Output the [x, y] coordinate of the center of the cell containing the given text.  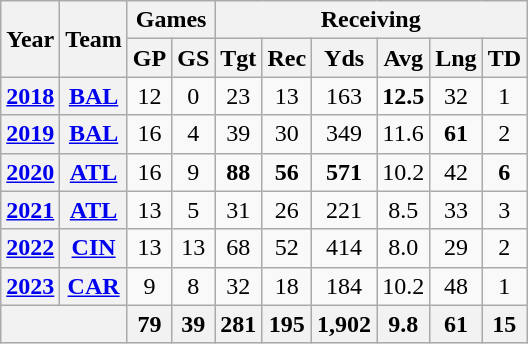
15 [504, 324]
281 [238, 324]
29 [456, 248]
Rec [287, 58]
9.8 [404, 324]
8 [194, 286]
1,902 [344, 324]
4 [194, 134]
2019 [30, 134]
18 [287, 286]
26 [287, 210]
11.6 [404, 134]
48 [456, 286]
2018 [30, 96]
88 [238, 172]
56 [287, 172]
Yds [344, 58]
0 [194, 96]
Avg [404, 58]
Year [30, 39]
Games [170, 20]
42 [456, 172]
571 [344, 172]
8.0 [404, 248]
3 [504, 210]
33 [456, 210]
GS [194, 58]
5 [194, 210]
79 [149, 324]
Lng [456, 58]
TD [504, 58]
Tgt [238, 58]
31 [238, 210]
163 [344, 96]
414 [344, 248]
221 [344, 210]
2020 [30, 172]
30 [287, 134]
2021 [30, 210]
2023 [30, 286]
GP [149, 58]
8.5 [404, 210]
2022 [30, 248]
CIN [94, 248]
CAR [94, 286]
12.5 [404, 96]
52 [287, 248]
Receiving [371, 20]
12 [149, 96]
Team [94, 39]
68 [238, 248]
23 [238, 96]
6 [504, 172]
349 [344, 134]
184 [344, 286]
195 [287, 324]
